For the text-containing cell, return its midpoint in [X, Y] coordinate format. 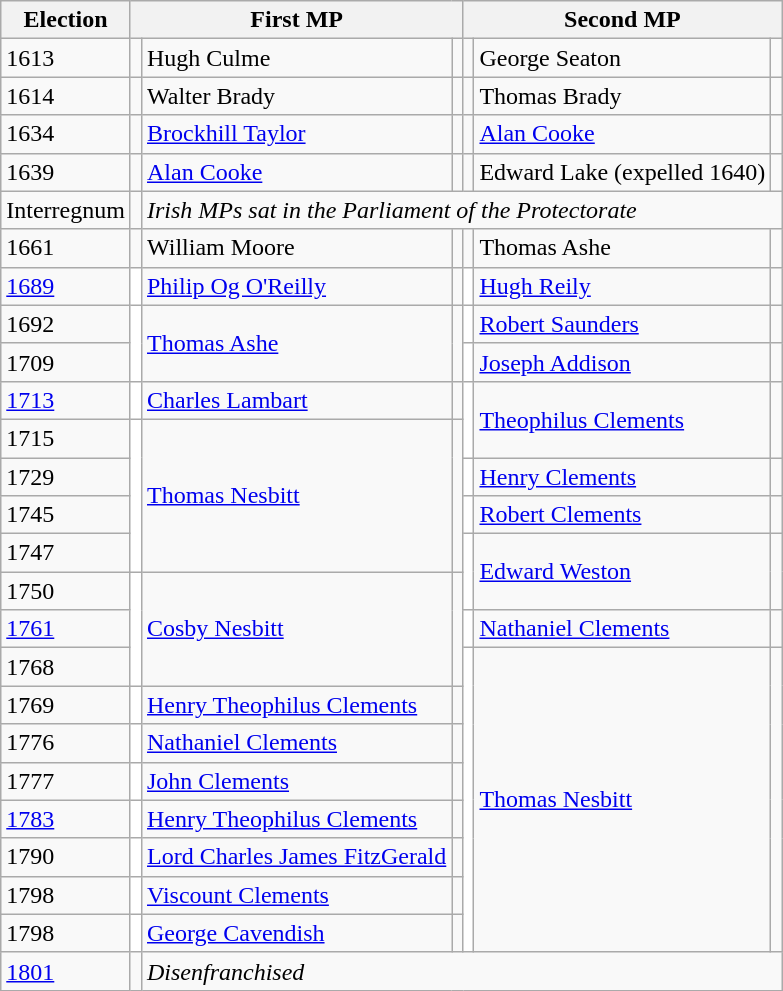
1761 [66, 629]
First MP [296, 20]
1790 [66, 857]
Hugh Culme [296, 58]
Interregnum [66, 210]
1801 [66, 971]
Viscount Clements [296, 895]
1715 [66, 438]
Second MP [622, 20]
Election [66, 20]
Robert Saunders [622, 324]
1768 [66, 667]
1783 [66, 819]
Edward Weston [622, 572]
1692 [66, 324]
1713 [66, 400]
Robert Clements [622, 515]
1614 [66, 96]
George Seaton [622, 58]
1747 [66, 553]
1689 [66, 286]
Joseph Addison [622, 362]
1661 [66, 248]
George Cavendish [296, 933]
Hugh Reily [622, 286]
Irish MPs sat in the Parliament of the Protectorate [461, 210]
1769 [66, 705]
1777 [66, 781]
1709 [66, 362]
Cosby Nesbitt [296, 629]
1639 [66, 172]
1750 [66, 591]
Disenfranchised [461, 971]
Walter Brady [296, 96]
1729 [66, 477]
Edward Lake (expelled 1640) [622, 172]
1613 [66, 58]
William Moore [296, 248]
John Clements [296, 781]
1634 [66, 134]
1776 [66, 743]
Lord Charles James FitzGerald [296, 857]
Thomas Brady [622, 96]
1745 [66, 515]
Theophilus Clements [622, 419]
Philip Og O'Reilly [296, 286]
Brockhill Taylor [296, 134]
Charles Lambart [296, 400]
Henry Clements [622, 477]
